Search for the cell housing the specified text and yield its (X, Y) center coordinate. 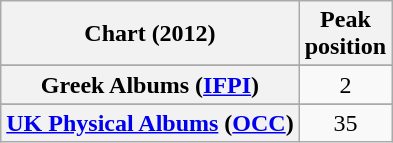
Greek Albums (IFPI) (150, 85)
2 (345, 85)
Chart (2012) (150, 34)
UK Physical Albums (OCC) (150, 123)
Peakposition (345, 34)
35 (345, 123)
